Locate the cell with the specified text and output its (X, Y) center coordinate. 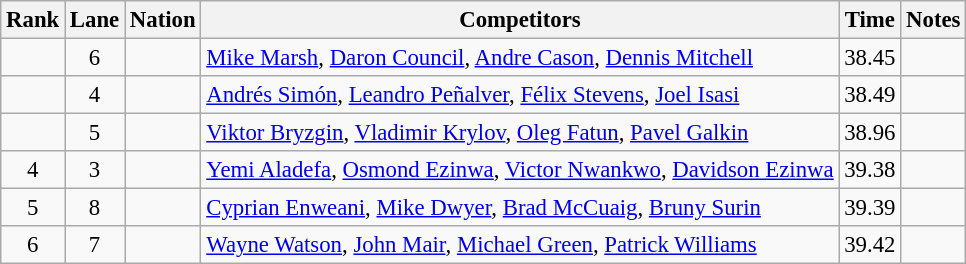
Cyprian Enweani, Mike Dwyer, Brad McCuaig, Bruny Surin (520, 208)
Nation (163, 20)
39.39 (870, 208)
Competitors (520, 20)
38.45 (870, 58)
38.96 (870, 133)
Time (870, 20)
Viktor Bryzgin, Vladimir Krylov, Oleg Fatun, Pavel Galkin (520, 133)
Rank (33, 20)
Lane (95, 20)
7 (95, 245)
Wayne Watson, John Mair, Michael Green, Patrick Williams (520, 245)
Mike Marsh, Daron Council, Andre Cason, Dennis Mitchell (520, 58)
Notes (934, 20)
38.49 (870, 95)
39.38 (870, 170)
39.42 (870, 245)
Andrés Simón, Leandro Peñalver, Félix Stevens, Joel Isasi (520, 95)
8 (95, 208)
Yemi Aladefa, Osmond Ezinwa, Victor Nwankwo, Davidson Ezinwa (520, 170)
3 (95, 170)
